Scan for the cell matching the given text and deliver its [x, y] coordinate at center. 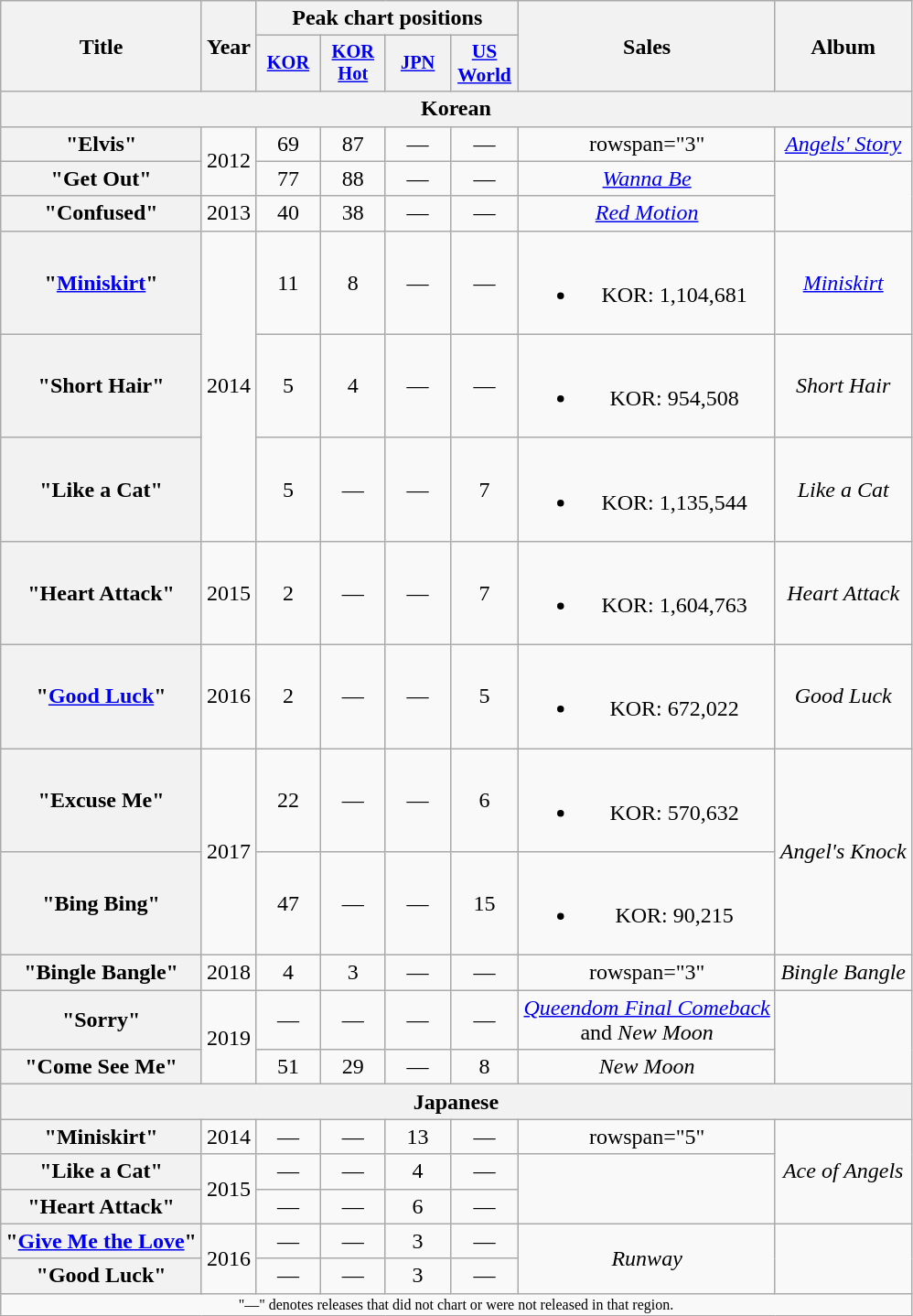
2017 [229, 852]
KOR: 954,508 [647, 386]
Red Motion [647, 213]
Heart Attack [843, 593]
"—" denotes releases that did not chart or were not released in that region. [456, 1304]
2012 [229, 161]
"Get Out" [102, 178]
Sales [647, 46]
Short Hair [843, 386]
2019 [229, 1038]
Angels' Story [843, 144]
"Give Me the Love" [102, 1241]
rowspan="5" [647, 1137]
Wanna Be [647, 178]
Miniskirt [843, 282]
KORHot [353, 64]
88 [353, 178]
Japanese [456, 1102]
KOR [287, 64]
87 [353, 144]
KOR: 672,022 [647, 696]
38 [353, 213]
Good Luck [843, 696]
USWorld [485, 64]
Year [229, 46]
Queendom Final Comebackand New Moon [647, 1019]
"Sorry" [102, 1019]
KOR: 570,632 [647, 800]
15 [485, 904]
"Bing Bing" [102, 904]
Peak chart positions [386, 18]
13 [417, 1137]
Like a Cat [843, 489]
Runway [647, 1258]
2018 [229, 973]
Title [102, 46]
Album [843, 46]
KOR: 1,604,763 [647, 593]
"Elvis" [102, 144]
KOR: 90,215 [647, 904]
Korean [456, 109]
"Bingle Bangle" [102, 973]
29 [353, 1067]
40 [287, 213]
11 [287, 282]
22 [287, 800]
"Come See Me" [102, 1067]
KOR: 1,104,681 [647, 282]
77 [287, 178]
JPN [417, 64]
Bingle Bangle [843, 973]
"Excuse Me" [102, 800]
"Short Hair" [102, 386]
KOR: 1,135,544 [647, 489]
51 [287, 1067]
New Moon [647, 1067]
2013 [229, 213]
69 [287, 144]
Angel's Knock [843, 852]
47 [287, 904]
Ace of Angels [843, 1171]
"Confused" [102, 213]
